Output the (X, Y) coordinate of the center of the cell containing the given text.  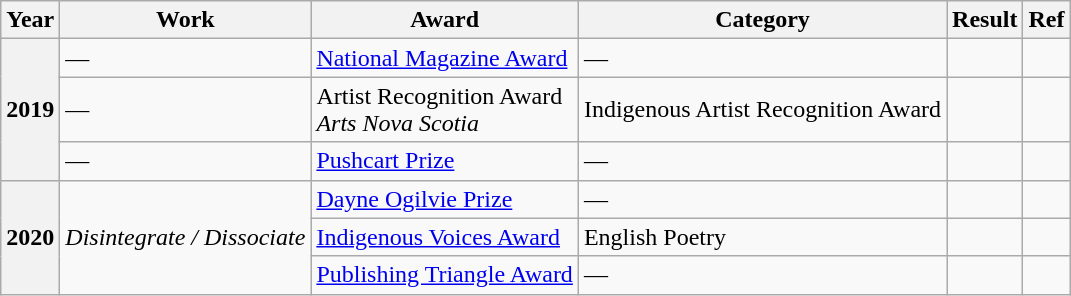
Pushcart Prize (445, 161)
Work (186, 20)
Publishing Triangle Award (445, 275)
Indigenous Voices Award (445, 237)
Ref (1046, 20)
Artist Recognition AwardArts Nova Scotia (445, 110)
Category (762, 20)
Result (985, 20)
Award (445, 20)
2019 (30, 110)
English Poetry (762, 237)
Dayne Ogilvie Prize (445, 199)
National Magazine Award (445, 58)
Indigenous Artist Recognition Award (762, 110)
Year (30, 20)
Disintegrate / Dissociate (186, 237)
2020 (30, 237)
